Return [x, y] of the center of cell containing provided text 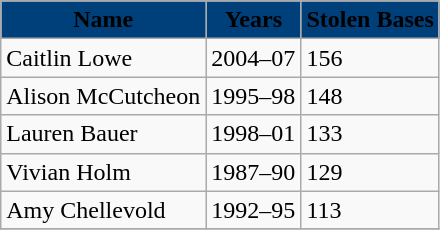
2004–07 [254, 58]
133 [370, 134]
156 [370, 58]
Amy Chellevold [104, 210]
Stolen Bases [370, 20]
Alison McCutcheon [104, 96]
Vivian Holm [104, 172]
148 [370, 96]
Name [104, 20]
Years [254, 20]
Lauren Bauer [104, 134]
Caitlin Lowe [104, 58]
1987–90 [254, 172]
129 [370, 172]
113 [370, 210]
1995–98 [254, 96]
1998–01 [254, 134]
1992–95 [254, 210]
